Determine the (x, y) coordinate at the center of the cell enclosing the given text.  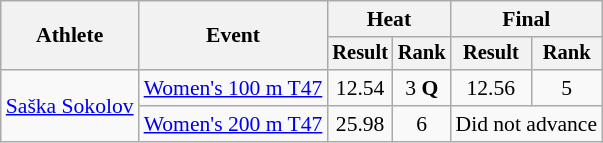
Event (234, 36)
Final (526, 19)
Women's 100 m T47 (234, 88)
12.56 (490, 88)
Athlete (70, 36)
3 Q (422, 88)
5 (566, 88)
25.98 (360, 124)
12.54 (360, 88)
Heat (388, 19)
6 (422, 124)
Saška Sokolov (70, 106)
Did not advance (526, 124)
Women's 200 m T47 (234, 124)
